Pinpoint the cell where the given text exists, returning its (X, Y) midpoint coordinate. 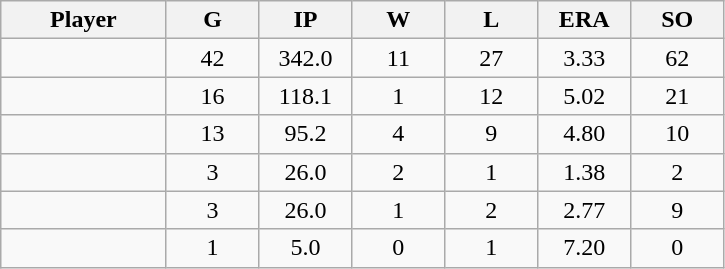
4.80 (584, 134)
95.2 (306, 134)
62 (678, 58)
7.20 (584, 248)
1.38 (584, 172)
27 (492, 58)
10 (678, 134)
16 (212, 96)
5.0 (306, 248)
118.1 (306, 96)
12 (492, 96)
5.02 (584, 96)
42 (212, 58)
11 (398, 58)
W (398, 20)
2.77 (584, 210)
L (492, 20)
ERA (584, 20)
IP (306, 20)
342.0 (306, 58)
G (212, 20)
Player (84, 20)
13 (212, 134)
4 (398, 134)
21 (678, 96)
3.33 (584, 58)
SO (678, 20)
